Extract the (x, y) coordinate from the center of the cell holding the provided text.  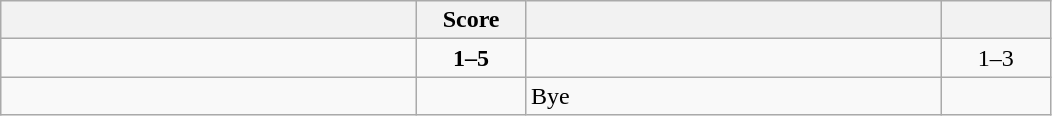
Score (472, 20)
Bye (733, 96)
1–5 (472, 58)
1–3 (996, 58)
